For the text-containing cell, return its midpoint in [x, y] coordinate format. 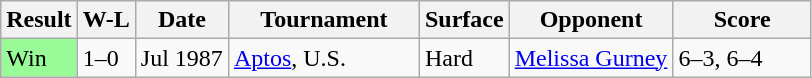
W-L [106, 20]
Hard [464, 58]
Aptos, U.S. [324, 58]
Surface [464, 20]
Result [39, 20]
Tournament [324, 20]
Melissa Gurney [591, 58]
Win [39, 58]
Score [742, 20]
1–0 [106, 58]
6–3, 6–4 [742, 58]
Opponent [591, 20]
Jul 1987 [182, 58]
Date [182, 20]
